Search for the cell housing the specified text and yield its (x, y) center coordinate. 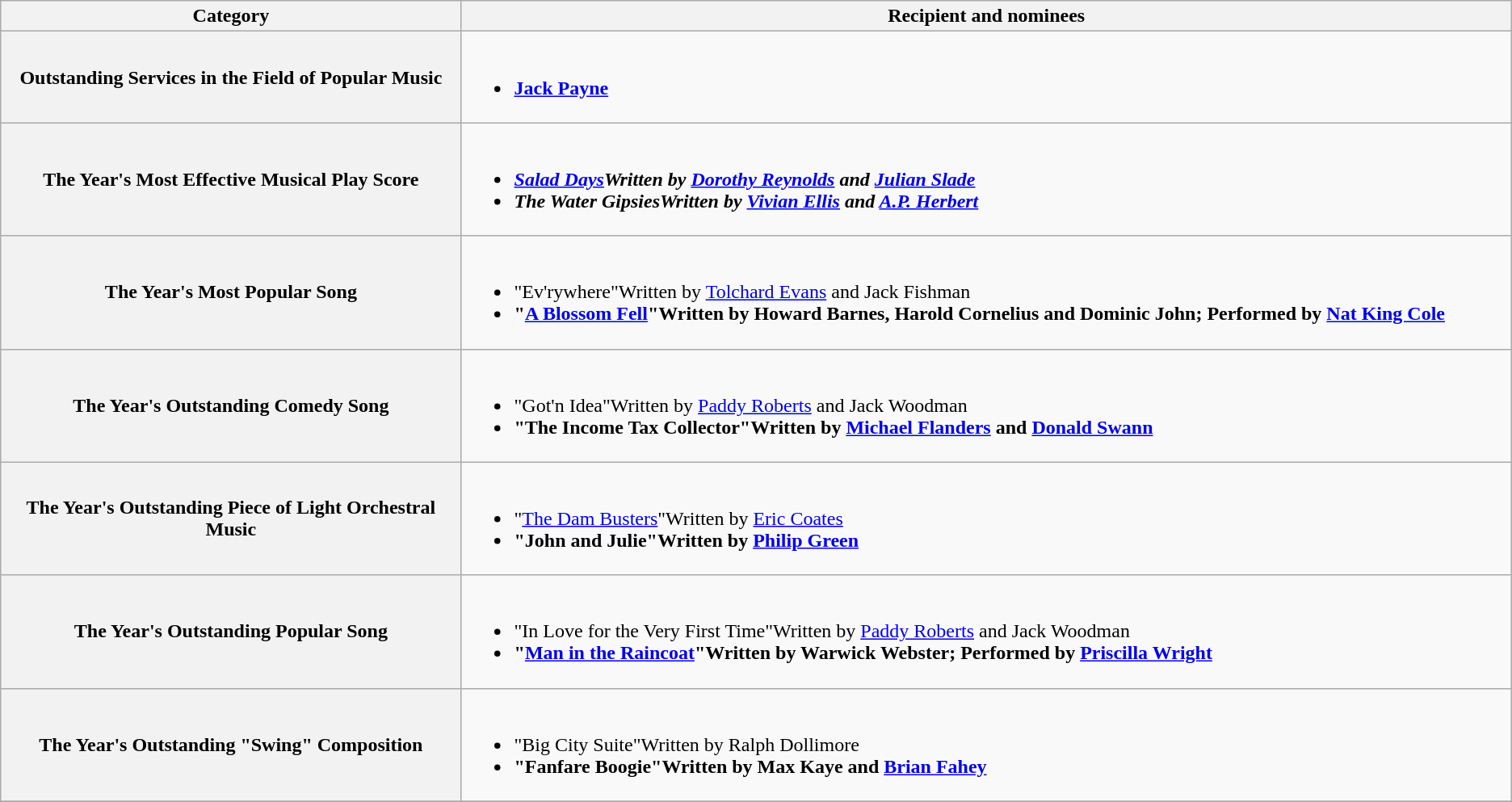
"Got'n Idea"Written by Paddy Roberts and Jack Woodman"The Income Tax Collector"Written by Michael Flanders and Donald Swann (986, 405)
The Year's Most Popular Song (231, 292)
Recipient and nominees (986, 16)
Outstanding Services in the Field of Popular Music (231, 78)
The Year's Outstanding "Swing" Composition (231, 745)
The Year's Most Effective Musical Play Score (231, 179)
Jack Payne (986, 78)
Salad DaysWritten by Dorothy Reynolds and Julian SladeThe Water GipsiesWritten by Vivian Ellis and A.P. Herbert (986, 179)
Category (231, 16)
"The Dam Busters"Written by Eric Coates"John and Julie"Written by Philip Green (986, 519)
"Big City Suite"Written by Ralph Dollimore"Fanfare Boogie"Written by Max Kaye and Brian Fahey (986, 745)
The Year's Outstanding Popular Song (231, 632)
The Year's Outstanding Comedy Song (231, 405)
The Year's Outstanding Piece of Light Orchestral Music (231, 519)
